Detect which cell encompasses the target text, then output its (x, y) center coordinate. 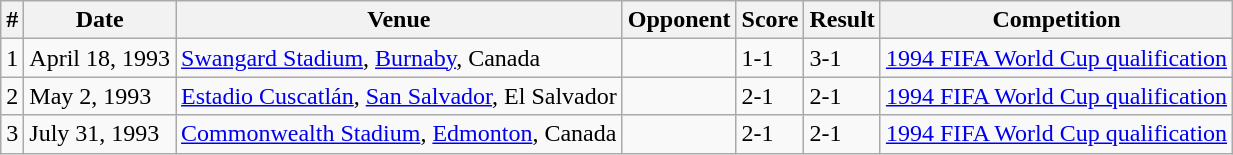
3-1 (842, 58)
April 18, 1993 (100, 58)
Result (842, 20)
2 (12, 96)
Estadio Cuscatlán, San Salvador, El Salvador (400, 96)
July 31, 1993 (100, 134)
Swangard Stadium, Burnaby, Canada (400, 58)
# (12, 20)
Venue (400, 20)
3 (12, 134)
Commonwealth Stadium, Edmonton, Canada (400, 134)
1 (12, 58)
Competition (1056, 20)
1-1 (770, 58)
Score (770, 20)
May 2, 1993 (100, 96)
Opponent (679, 20)
Date (100, 20)
